Scan for the cell matching the given text and deliver its [x, y] coordinate at center. 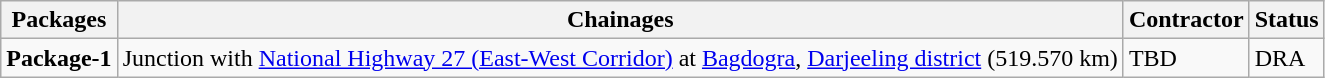
Status [1286, 20]
Package-1 [59, 58]
Packages [59, 20]
Contractor [1186, 20]
TBD [1186, 58]
DRA [1286, 58]
Junction with National Highway 27 (East-West Corridor) at Bagdogra, Darjeeling district (519.570 km) [620, 58]
Chainages [620, 20]
